Detect which cell encompasses the target text, then output its (X, Y) center coordinate. 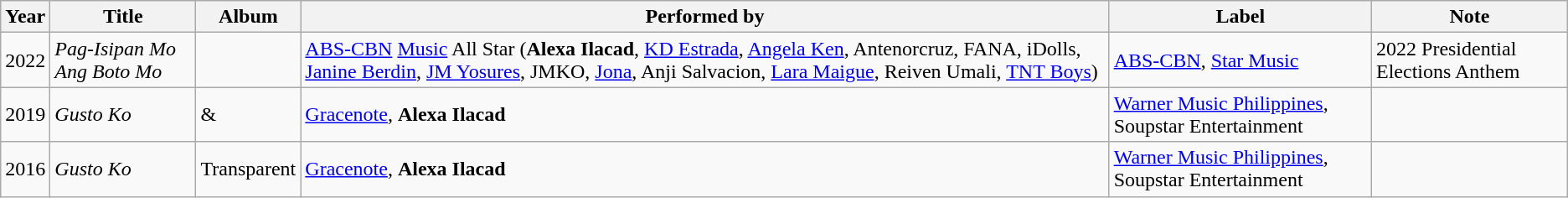
2022 (25, 60)
2019 (25, 114)
2016 (25, 169)
& (248, 114)
ABS-CBN, Star Music (1240, 60)
Title (123, 17)
Note (1470, 17)
Album (248, 17)
Label (1240, 17)
Year (25, 17)
Pag-Isipan Mo Ang Boto Mo (123, 60)
Transparent (248, 169)
2022 Presidential Elections Anthem (1470, 60)
Performed by (705, 17)
